Output the (x, y) coordinate of the center of the cell containing the given text.  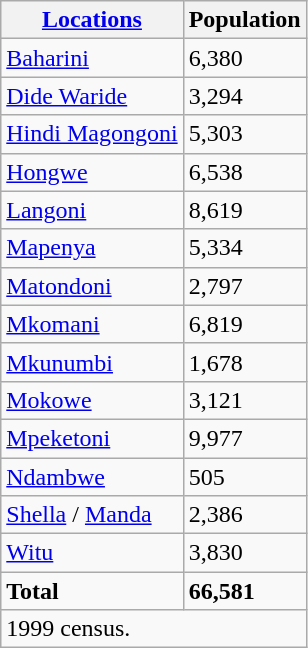
66,581 (244, 591)
8,619 (244, 210)
Population (244, 20)
Shella / Manda (92, 515)
2,797 (244, 286)
Mapenya (92, 248)
Hongwe (92, 172)
Matondoni (92, 286)
Mpeketoni (92, 438)
1,678 (244, 362)
Locations (92, 20)
6,538 (244, 172)
3,294 (244, 96)
Ndambwe (92, 477)
1999 census. (154, 629)
Hindi Magongoni (92, 134)
Langoni (92, 210)
Mkomani (92, 324)
3,830 (244, 553)
Dide Waride (92, 96)
Baharini (92, 58)
5,334 (244, 248)
Mokowe (92, 400)
Total (92, 591)
Mkunumbi (92, 362)
3,121 (244, 400)
9,977 (244, 438)
6,380 (244, 58)
5,303 (244, 134)
2,386 (244, 515)
Witu (92, 553)
505 (244, 477)
6,819 (244, 324)
